Find where the given text appears and provide that cell's center as [x, y] coordinate. 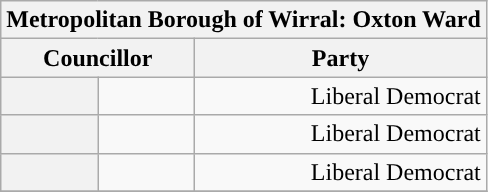
Councillor [98, 58]
Metropolitan Borough of Wirral: Oxton Ward [244, 20]
Party [341, 58]
